Provide the [X, Y] coordinate of the cell's center where the given text is located.  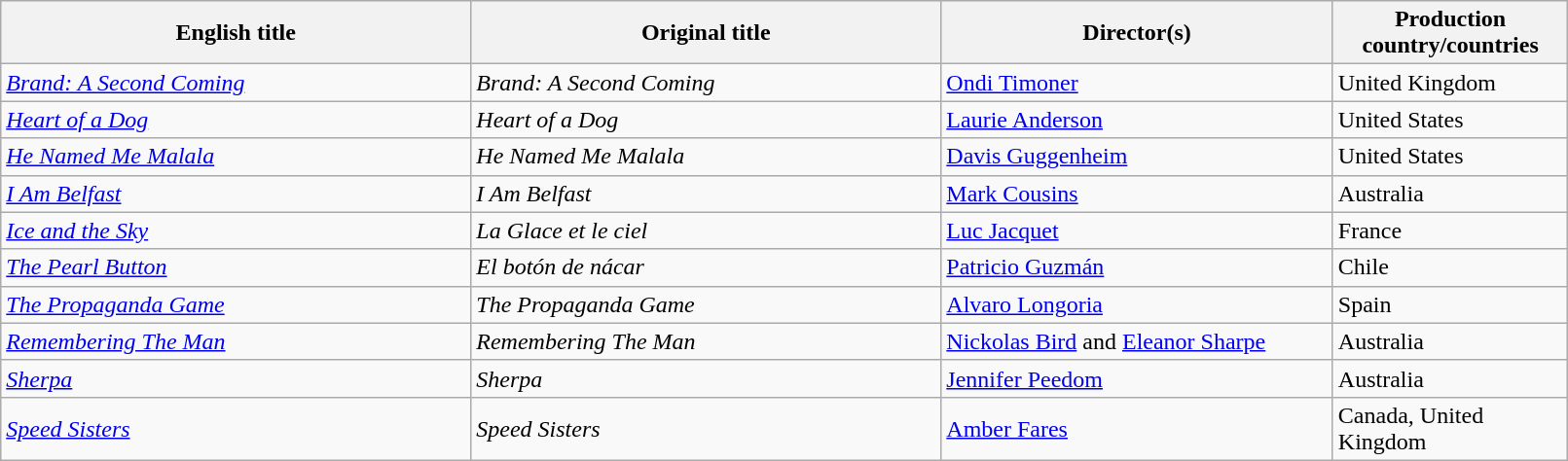
La Glace et le ciel [707, 230]
El botón de nácar [707, 267]
Canada, United Kingdom [1450, 428]
Davis Guggenheim [1137, 157]
Nickolas Bird and Eleanor Sharpe [1137, 341]
Chile [1450, 267]
English title [236, 33]
Original title [707, 33]
Patricio Guzmán [1137, 267]
Jennifer Peedom [1137, 378]
Ice and the Sky [236, 230]
Production country/countries [1450, 33]
United Kingdom [1450, 83]
Mark Cousins [1137, 194]
Luc Jacquet [1137, 230]
Director(s) [1137, 33]
Amber Fares [1137, 428]
Laurie Anderson [1137, 120]
Alvaro Longoria [1137, 304]
France [1450, 230]
The Pearl Button [236, 267]
Ondi Timoner [1137, 83]
Spain [1450, 304]
